For the text-containing cell, return its midpoint in (X, Y) coordinate format. 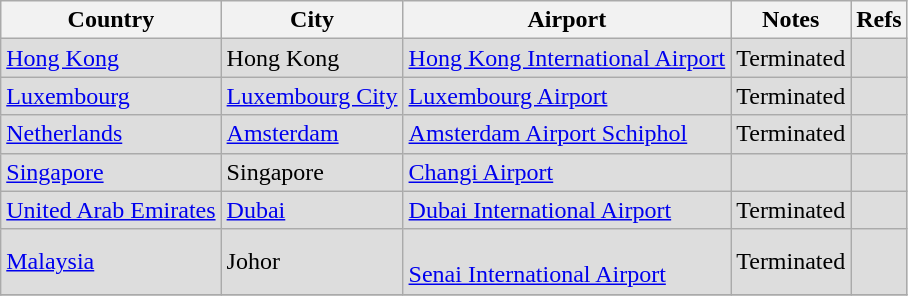
Netherlands (111, 134)
Malaysia (111, 262)
Luxembourg City (312, 96)
United Arab Emirates (111, 210)
Dubai International Airport (567, 210)
Amsterdam (312, 134)
Airport (567, 20)
Changi Airport (567, 172)
Luxembourg (111, 96)
Johor (312, 262)
Amsterdam Airport Schiphol (567, 134)
Refs (879, 20)
Luxembourg Airport (567, 96)
Hong Kong International Airport (567, 58)
Country (111, 20)
Dubai (312, 210)
Notes (791, 20)
City (312, 20)
Senai International Airport (567, 262)
